Capture the cell that displays the provided text and extract its (x, y) central coordinate. 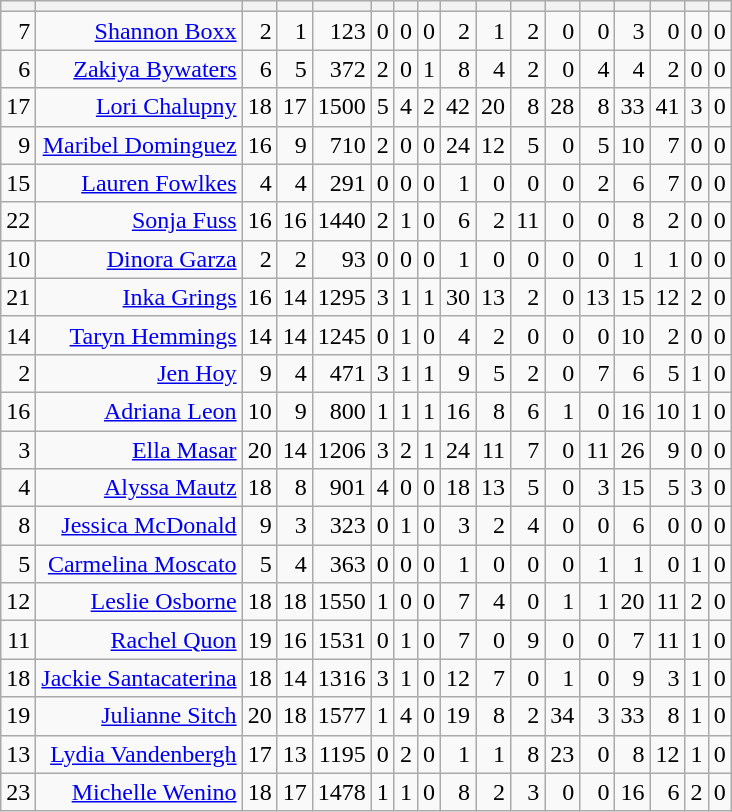
93 (342, 259)
Jen Hoy (139, 373)
123 (342, 31)
Inka Grings (139, 297)
Lydia Vandenbergh (139, 754)
Jackie Santacaterina (139, 678)
Carmelina Moscato (139, 564)
363 (342, 564)
1206 (342, 449)
26 (632, 449)
Lori Chalupny (139, 107)
1478 (342, 792)
Julianne Sitch (139, 716)
471 (342, 373)
28 (562, 107)
901 (342, 488)
323 (342, 526)
372 (342, 69)
21 (18, 297)
291 (342, 183)
Lauren Fowlkes (139, 183)
710 (342, 145)
1577 (342, 716)
42 (458, 107)
Zakiya Bywaters (139, 69)
Michelle Wenino (139, 792)
34 (562, 716)
1195 (342, 754)
Dinora Garza (139, 259)
1295 (342, 297)
Taryn Hemmings (139, 335)
Jessica McDonald (139, 526)
Maribel Dominguez (139, 145)
Sonja Fuss (139, 221)
Alyssa Mautz (139, 488)
30 (458, 297)
Shannon Boxx (139, 31)
Rachel Quon (139, 640)
1440 (342, 221)
Leslie Osborne (139, 602)
41 (668, 107)
1550 (342, 602)
22 (18, 221)
800 (342, 411)
1500 (342, 107)
1531 (342, 640)
Ella Masar (139, 449)
Adriana Leon (139, 411)
1245 (342, 335)
1316 (342, 678)
